Return the (x, y) coordinate for the center point of the cell that contains the specified text.  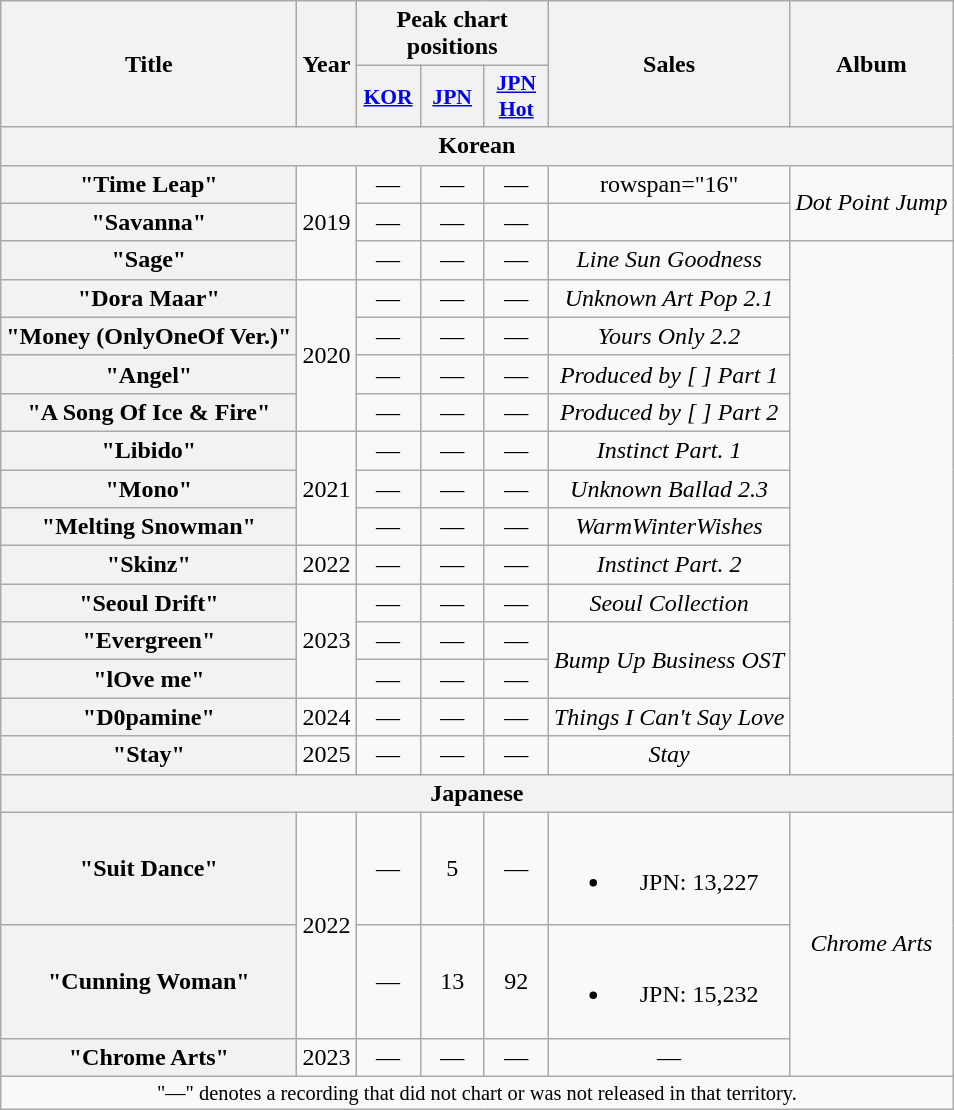
"Money (OnlyOneOf Ver.)" (149, 336)
"Chrome Arts" (149, 1057)
Sales (669, 64)
"A Song Of Ice & Fire" (149, 412)
Dot Point Jump (872, 203)
Line Sun Goodness (669, 260)
Stay (669, 755)
2021 (326, 488)
"Dora Maar" (149, 298)
Japanese (477, 793)
"lOve me" (149, 679)
Peak chart positions (452, 34)
2024 (326, 717)
Title (149, 64)
2019 (326, 222)
"Savanna" (149, 222)
"Time Leap" (149, 184)
"Stay" (149, 755)
13 (452, 982)
Instinct Part. 2 (669, 565)
"Mono" (149, 489)
Things I Can't Say Love (669, 717)
JPN: 15,232 (669, 982)
JPN (452, 96)
2020 (326, 355)
"Skinz" (149, 565)
JPN: 13,227 (669, 868)
Seoul Collection (669, 603)
"D0pamine" (149, 717)
Chrome Arts (872, 944)
Year (326, 64)
"Seoul Drift" (149, 603)
"Evergreen" (149, 641)
rowspan="16" (669, 184)
KOR (388, 96)
"Suit Dance" (149, 868)
92 (516, 982)
Instinct Part. 1 (669, 450)
Unknown Ballad 2.3 (669, 489)
JPNHot (516, 96)
Korean (477, 146)
Album (872, 64)
"Libido" (149, 450)
Bump Up Business OST (669, 660)
"—" denotes a recording that did not chart or was not released in that territory. (477, 1093)
"Angel" (149, 374)
"Cunning Woman" (149, 982)
Produced by [ ] Part 2 (669, 412)
Unknown Art Pop 2.1 (669, 298)
5 (452, 868)
WarmWinterWishes (669, 527)
Produced by [ ] Part 1 (669, 374)
"Sage" (149, 260)
"Melting Snowman" (149, 527)
Yours Only 2.2 (669, 336)
2025 (326, 755)
